Locate the cell with the specified text and output its [X, Y] center coordinate. 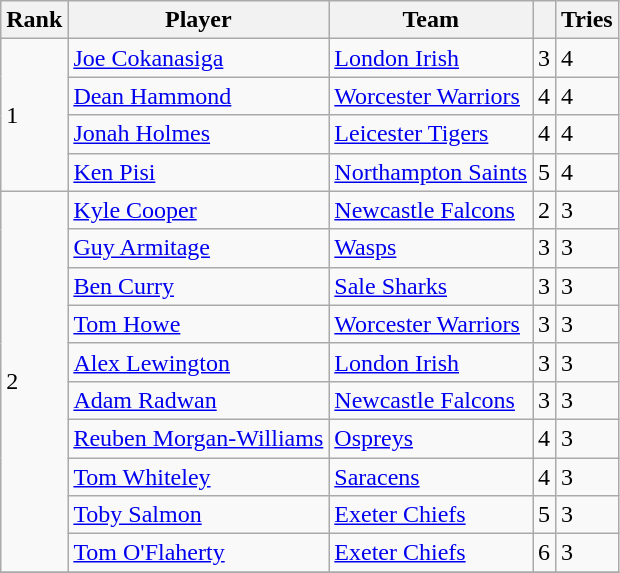
Kyle Cooper [198, 210]
Dean Hammond [198, 96]
1 [34, 115]
Ospreys [431, 438]
Sale Sharks [431, 286]
Tom Whiteley [198, 477]
Tom O'Flaherty [198, 553]
Player [198, 20]
Tom Howe [198, 324]
Joe Cokanasiga [198, 58]
Saracens [431, 477]
Team [431, 20]
Toby Salmon [198, 515]
Guy Armitage [198, 248]
Tries [588, 20]
Rank [34, 20]
Reuben Morgan-Williams [198, 438]
Ken Pisi [198, 172]
Wasps [431, 248]
Jonah Holmes [198, 134]
Leicester Tigers [431, 134]
Northampton Saints [431, 172]
Adam Radwan [198, 400]
Ben Curry [198, 286]
Alex Lewington [198, 362]
6 [544, 553]
